Find where the given text appears and provide that cell's center as (X, Y) coordinate. 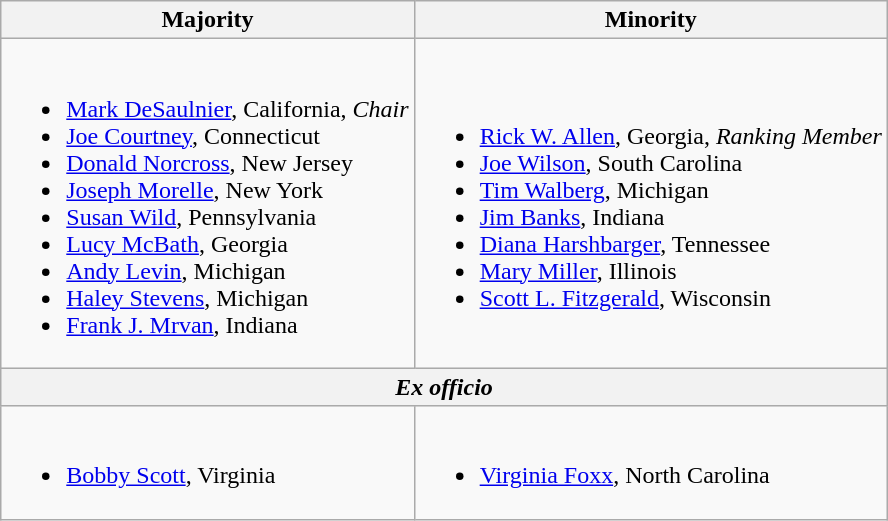
Bobby Scott, Virginia (208, 462)
Virginia Foxx, North Carolina (650, 462)
Majority (208, 20)
Ex officio (444, 387)
Minority (650, 20)
